Locate the cell with the specified text and output its [x, y] center coordinate. 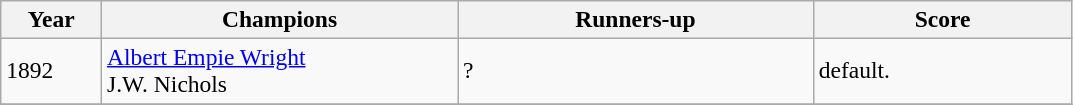
Albert Empie Wright J.W. Nichols [280, 70]
default. [942, 70]
Runners-up [636, 19]
1892 [52, 70]
Score [942, 19]
? [636, 70]
Champions [280, 19]
Year [52, 19]
